Locate the cell with the specified text and output its (x, y) center coordinate. 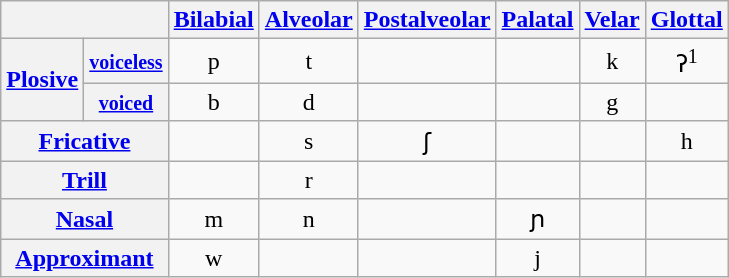
g (612, 102)
t (308, 62)
d (308, 102)
Bilabial (214, 20)
Velar (612, 20)
n (308, 219)
Trill (84, 180)
s (308, 141)
k (612, 62)
Alveolar (308, 20)
Fricative (84, 141)
r (308, 180)
Plosive (42, 80)
Glottal (686, 20)
Postalveolar (427, 20)
ʃ (427, 141)
Palatal (538, 20)
w (214, 258)
voiced (126, 102)
b (214, 102)
p (214, 62)
m (214, 219)
h (686, 141)
j (538, 258)
ɲ (538, 219)
voiceless (126, 62)
Nasal (84, 219)
ʔ1 (686, 62)
Approximant (84, 258)
